Capture the cell that displays the provided text and extract its (X, Y) central coordinate. 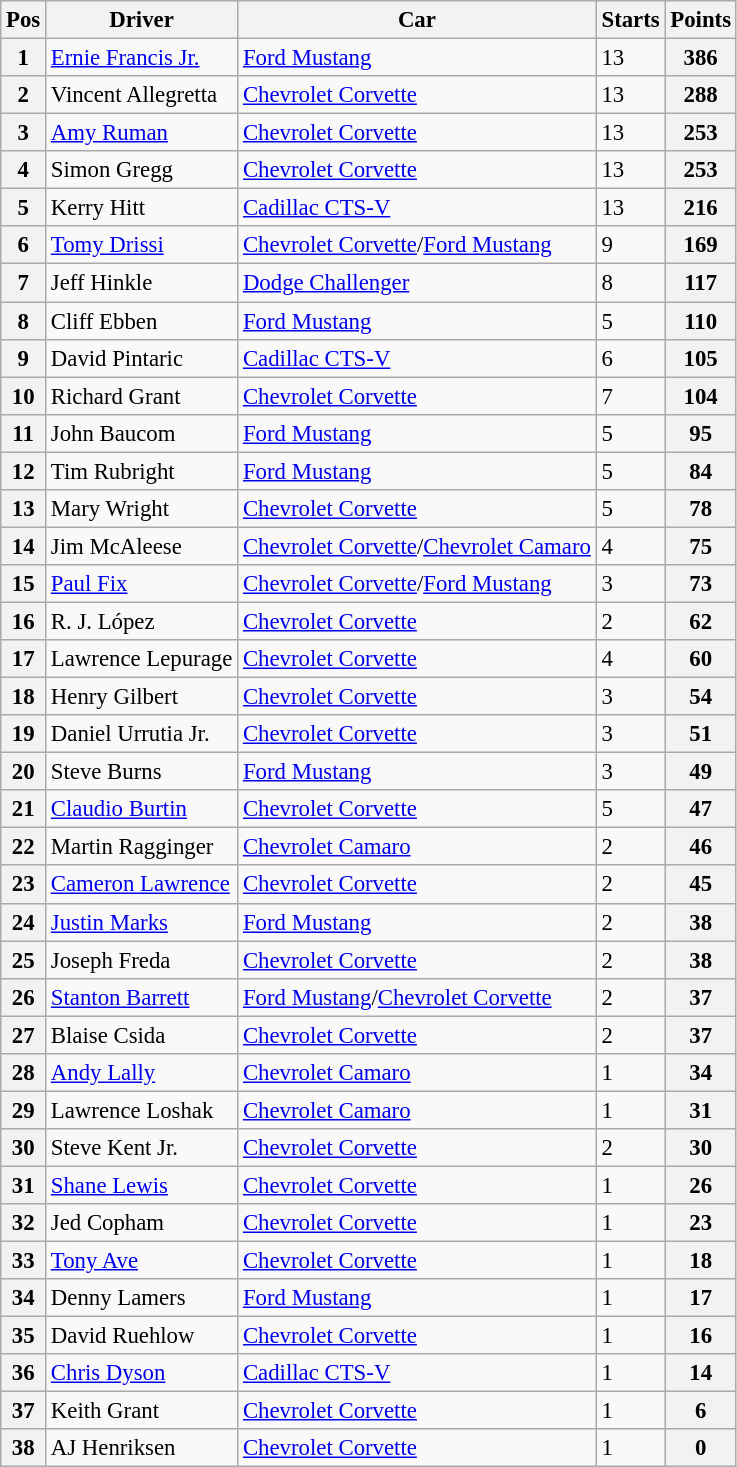
Lawrence Loshak (142, 1110)
Steve Burns (142, 772)
David Ruehlow (142, 1336)
49 (700, 772)
Justin Marks (142, 922)
Dodge Challenger (418, 283)
Claudio Burtin (142, 809)
Chris Dyson (142, 1373)
216 (700, 208)
Lawrence Lepurage (142, 659)
10 (24, 396)
32 (24, 1223)
95 (700, 433)
Richard Grant (142, 396)
46 (700, 847)
24 (24, 922)
288 (700, 95)
Denny Lamers (142, 1298)
Driver (142, 20)
R. J. López (142, 621)
Tomy Drissi (142, 245)
19 (24, 734)
20 (24, 772)
117 (700, 283)
60 (700, 659)
73 (700, 584)
28 (24, 1073)
Shane Lewis (142, 1185)
Steve Kent Jr. (142, 1148)
Jim McAleese (142, 546)
105 (700, 358)
11 (24, 433)
Cliff Ebben (142, 321)
27 (24, 1035)
Starts (630, 20)
Points (700, 20)
62 (700, 621)
Vincent Allegretta (142, 95)
21 (24, 809)
51 (700, 734)
Car (418, 20)
Tim Rubright (142, 471)
15 (24, 584)
75 (700, 546)
Ernie Francis Jr. (142, 58)
Joseph Freda (142, 960)
36 (24, 1373)
David Pintaric (142, 358)
54 (700, 697)
110 (700, 321)
Kerry Hitt (142, 208)
33 (24, 1261)
84 (700, 471)
Amy Ruman (142, 133)
Chevrolet Corvette/Chevrolet Camaro (418, 546)
Daniel Urrutia Jr. (142, 734)
35 (24, 1336)
Simon Gregg (142, 170)
45 (700, 885)
47 (700, 809)
169 (700, 245)
29 (24, 1110)
Tony Ave (142, 1261)
Henry Gilbert (142, 697)
Cameron Lawrence (142, 885)
78 (700, 509)
Mary Wright (142, 509)
386 (700, 58)
Martin Ragginger (142, 847)
Stanton Barrett (142, 997)
Ford Mustang/Chevrolet Corvette (418, 997)
Jed Copham (142, 1223)
Paul Fix (142, 584)
22 (24, 847)
Pos (24, 20)
Andy Lally (142, 1073)
Blaise Csida (142, 1035)
12 (24, 471)
John Baucom (142, 433)
Keith Grant (142, 1411)
104 (700, 396)
Jeff Hinkle (142, 283)
25 (24, 960)
